Output the (X, Y) coordinate of the center of the cell containing the given text.  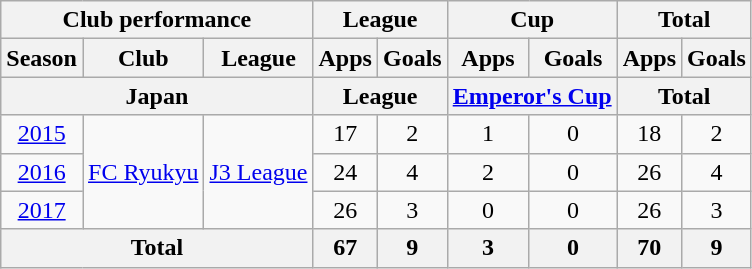
Cup (532, 20)
2017 (42, 210)
Club performance (157, 20)
Japan (157, 96)
Emperor's Cup (532, 96)
70 (649, 248)
24 (345, 172)
1 (488, 134)
17 (345, 134)
J3 League (258, 172)
FC Ryukyu (142, 172)
2015 (42, 134)
67 (345, 248)
2016 (42, 172)
Season (42, 58)
18 (649, 134)
Club (142, 58)
